Provide the (x, y) coordinate of the cell's center where the given text is located.  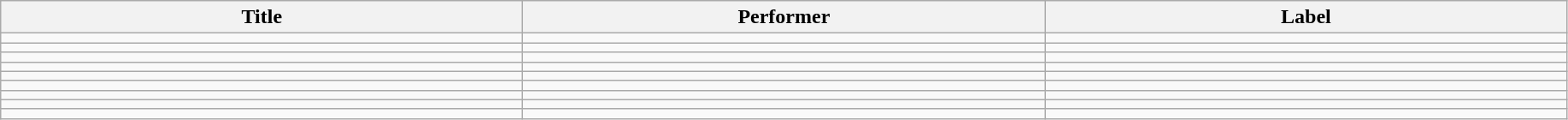
Performer (784, 17)
Title (261, 17)
Label (1306, 17)
